Return (X, Y) of the center of cell containing provided text 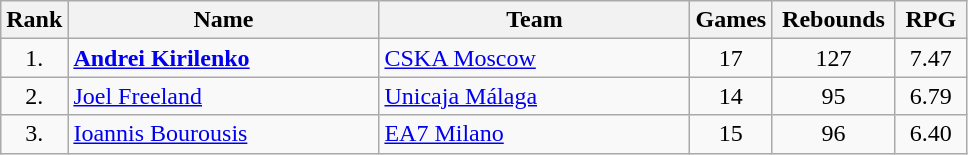
CSKA Moscow (534, 58)
Andrei Kirilenko (224, 58)
1. (34, 58)
Joel Freeland (224, 96)
14 (731, 96)
2. (34, 96)
6.79 (930, 96)
Games (731, 20)
Name (224, 20)
7.47 (930, 58)
Team (534, 20)
3. (34, 134)
Rebounds (834, 20)
Unicaja Málaga (534, 96)
RPG (930, 20)
17 (731, 58)
15 (731, 134)
127 (834, 58)
96 (834, 134)
Rank (34, 20)
6.40 (930, 134)
95 (834, 96)
Ioannis Bourousis (224, 134)
EA7 Milano (534, 134)
